Capture the cell that displays the provided text and extract its (X, Y) central coordinate. 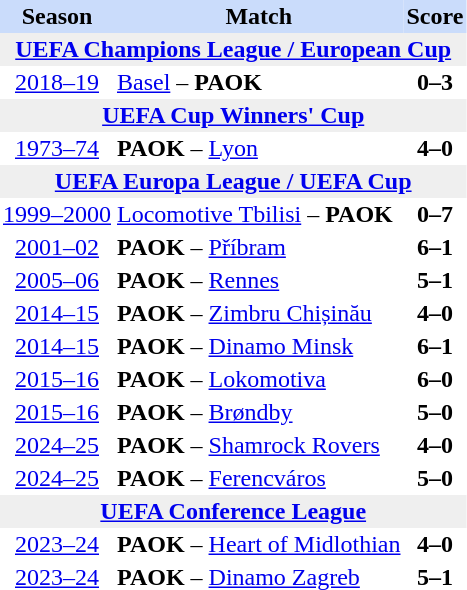
PAOK – Zimbru Chișinău (259, 314)
PAOK – Shamrock Rovers (259, 446)
PAOK – Lokomotiva (259, 380)
Basel – PAOK (259, 82)
Season (57, 16)
UEFA Conference League (233, 512)
1973–74 (57, 148)
2018–19 (57, 82)
Match (259, 16)
PAOK – Heart of Midlothian (259, 544)
2005–06 (57, 280)
Score (436, 16)
0–7 (436, 214)
5–1 (436, 280)
PAOK – Brøndby (259, 412)
UEFA Champions League / European Cup (233, 50)
Locomotive Tbilisi – PAOK (259, 214)
PAOK – Dinamo Minsk (259, 346)
PAOK – Ferencváros (259, 478)
UEFA Europa League / UEFA Cup (233, 182)
PAOK – Příbram (259, 248)
PAOK – Rennes (259, 280)
UEFA Cup Winners' Cup (233, 116)
PAOK – Lyon (259, 148)
2023–24 (57, 544)
0–3 (436, 82)
1999–2000 (57, 214)
2001–02 (57, 248)
6–0 (436, 380)
